Pinpoint the cell where the given text exists, returning its (x, y) midpoint coordinate. 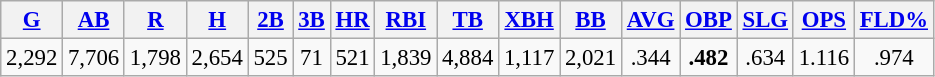
HR (352, 20)
2B (270, 20)
AB (94, 20)
OPS (824, 20)
71 (312, 58)
RBI (406, 20)
1,798 (155, 58)
G (32, 20)
2,292 (32, 58)
.344 (650, 58)
1,117 (530, 58)
.482 (708, 58)
H (217, 20)
.974 (894, 58)
XBH (530, 20)
OBP (708, 20)
1,839 (406, 58)
.634 (765, 58)
2,654 (217, 58)
AVG (650, 20)
4,884 (468, 58)
R (155, 20)
521 (352, 58)
SLG (765, 20)
525 (270, 58)
7,706 (94, 58)
3B (312, 20)
FLD% (894, 20)
1.116 (824, 58)
2,021 (591, 58)
BB (591, 20)
TB (468, 20)
